Find where the given text appears and provide that cell's center as (x, y) coordinate. 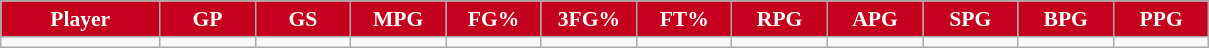
Player (80, 19)
APG (874, 19)
PPG (1161, 19)
RPG (780, 19)
MPG (398, 19)
SPG (970, 19)
BPG (1066, 19)
GS (302, 19)
FT% (684, 19)
3FG% (588, 19)
GP (208, 19)
FG% (494, 19)
